Extract the [X, Y] coordinate from the center of the cell holding the provided text.  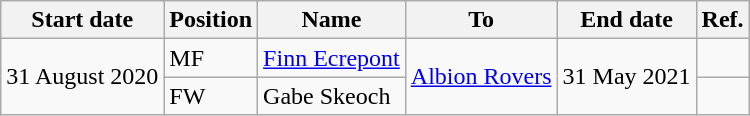
Ref. [722, 20]
31 August 2020 [82, 77]
31 May 2021 [626, 77]
FW [211, 96]
Start date [82, 20]
Gabe Skeoch [332, 96]
Position [211, 20]
To [481, 20]
Name [332, 20]
Albion Rovers [481, 77]
Finn Ecrepont [332, 58]
MF [211, 58]
End date [626, 20]
